Scan for the cell matching the given text and deliver its [X, Y] coordinate at center. 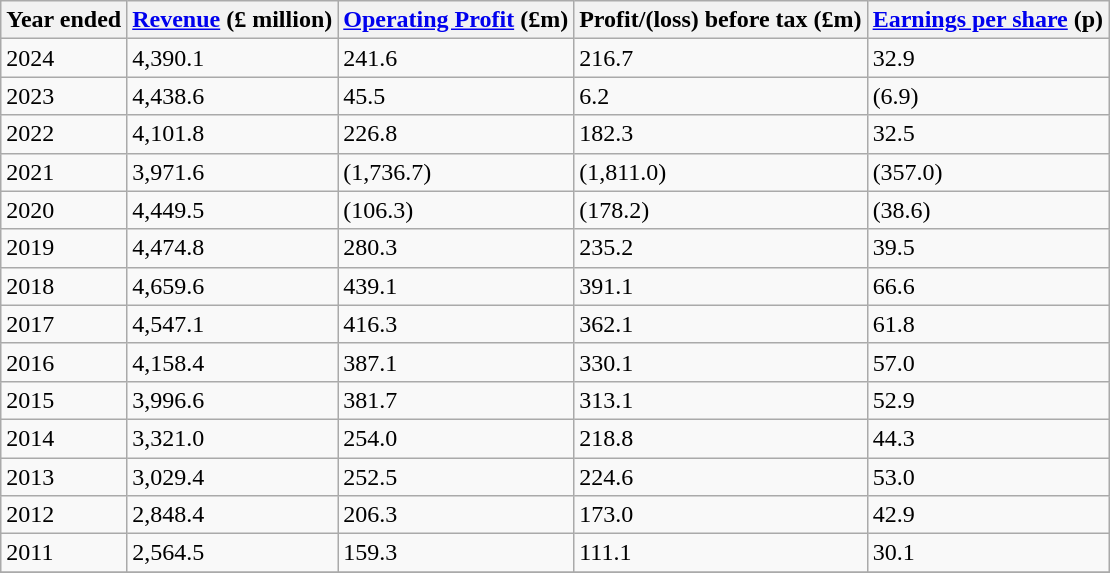
(178.2) [720, 210]
4,449.5 [232, 210]
416.3 [456, 324]
439.1 [456, 286]
(357.0) [988, 172]
45.5 [456, 96]
313.1 [720, 400]
39.5 [988, 248]
254.0 [456, 438]
252.5 [456, 477]
2011 [64, 553]
2019 [64, 248]
3,971.6 [232, 172]
57.0 [988, 362]
Earnings per share (p) [988, 20]
44.3 [988, 438]
3,029.4 [232, 477]
4,474.8 [232, 248]
2013 [64, 477]
111.1 [720, 553]
4,438.6 [232, 96]
(1,811.0) [720, 172]
224.6 [720, 477]
3,321.0 [232, 438]
173.0 [720, 515]
(106.3) [456, 210]
2021 [64, 172]
280.3 [456, 248]
2020 [64, 210]
2016 [64, 362]
66.6 [988, 286]
2023 [64, 96]
206.3 [456, 515]
3,996.6 [232, 400]
330.1 [720, 362]
2,848.4 [232, 515]
Year ended [64, 20]
52.9 [988, 400]
216.7 [720, 58]
2018 [64, 286]
4,158.4 [232, 362]
235.2 [720, 248]
2012 [64, 515]
Operating Profit (£m) [456, 20]
30.1 [988, 553]
42.9 [988, 515]
381.7 [456, 400]
2,564.5 [232, 553]
218.8 [720, 438]
159.3 [456, 553]
391.1 [720, 286]
4,390.1 [232, 58]
2022 [64, 134]
61.8 [988, 324]
4,101.8 [232, 134]
(6.9) [988, 96]
2015 [64, 400]
241.6 [456, 58]
4,547.1 [232, 324]
362.1 [720, 324]
32.9 [988, 58]
387.1 [456, 362]
2014 [64, 438]
32.5 [988, 134]
6.2 [720, 96]
2017 [64, 324]
(38.6) [988, 210]
Revenue (£ million) [232, 20]
182.3 [720, 134]
4,659.6 [232, 286]
53.0 [988, 477]
(1,736.7) [456, 172]
2024 [64, 58]
Profit/(loss) before tax (£m) [720, 20]
226.8 [456, 134]
